For the text-containing cell, return its midpoint in (x, y) coordinate format. 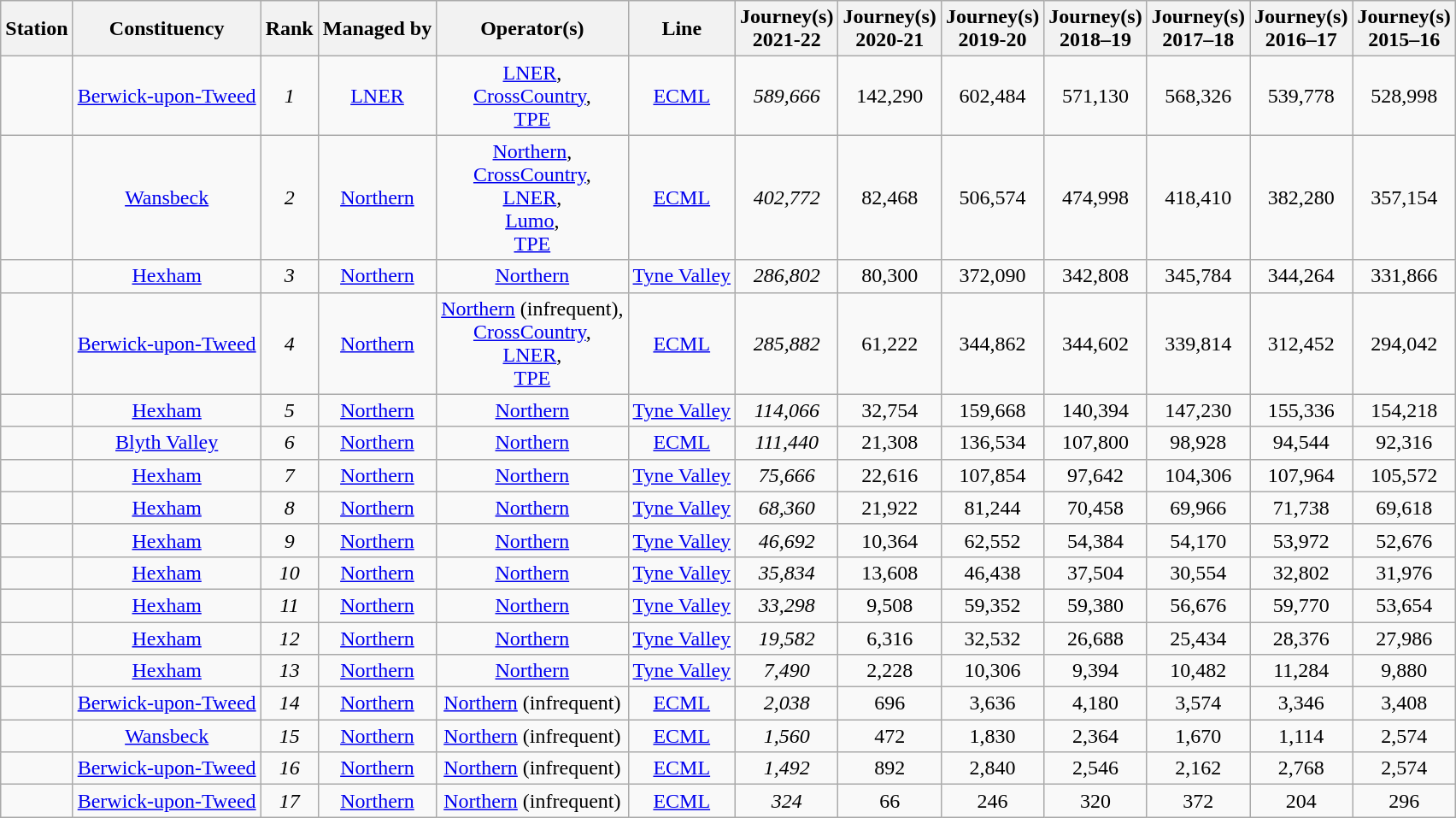
35,834 (787, 573)
32,802 (1301, 573)
107,964 (1301, 475)
11,284 (1301, 671)
140,394 (1095, 410)
320 (1095, 801)
66 (889, 801)
31,976 (1404, 573)
312,452 (1301, 344)
589,666 (787, 96)
147,230 (1198, 410)
10 (289, 573)
7 (289, 475)
892 (889, 768)
Line (682, 29)
9,508 (889, 605)
80,300 (889, 276)
571,130 (1095, 96)
19,582 (787, 639)
54,384 (1095, 540)
539,778 (1301, 96)
32,754 (889, 410)
Journey(s)2018–19 (1095, 29)
17 (289, 801)
LNER,CrossCountry,TPE (532, 96)
Station (37, 29)
528,998 (1404, 96)
21,922 (889, 508)
107,800 (1095, 443)
1 (289, 96)
154,218 (1404, 410)
568,326 (1198, 96)
696 (889, 703)
92,316 (1404, 443)
472 (889, 736)
155,336 (1301, 410)
136,534 (992, 443)
Rank (289, 29)
296 (1404, 801)
Northern (infrequent),CrossCountry,LNER,TPE (532, 344)
372 (1198, 801)
Northern,CrossCountry,LNER,Lumo,TPE (532, 197)
372,090 (992, 276)
Operator(s) (532, 29)
342,808 (1095, 276)
Blyth Valley (167, 443)
474,998 (1095, 197)
69,966 (1198, 508)
246 (992, 801)
344,862 (992, 344)
16 (289, 768)
81,244 (992, 508)
14 (289, 703)
114,066 (787, 410)
7,490 (787, 671)
53,972 (1301, 540)
69,618 (1404, 508)
402,772 (787, 197)
142,290 (889, 96)
418,410 (1198, 197)
28,376 (1301, 639)
2,364 (1095, 736)
4 (289, 344)
4,180 (1095, 703)
286,802 (787, 276)
3,574 (1198, 703)
2,038 (787, 703)
1,492 (787, 768)
1,830 (992, 736)
59,352 (992, 605)
11 (289, 605)
10,306 (992, 671)
56,676 (1198, 605)
344,602 (1095, 344)
61,222 (889, 344)
382,280 (1301, 197)
54,170 (1198, 540)
13 (289, 671)
2,768 (1301, 768)
37,504 (1095, 573)
30,554 (1198, 573)
285,882 (787, 344)
Journey(s)2020-21 (889, 29)
9 (289, 540)
Journey(s)2021-22 (787, 29)
3,408 (1404, 703)
59,770 (1301, 605)
15 (289, 736)
104,306 (1198, 475)
21,308 (889, 443)
Journey(s)2017–18 (1198, 29)
111,440 (787, 443)
159,668 (992, 410)
9,880 (1404, 671)
10,482 (1198, 671)
357,154 (1404, 197)
6,316 (889, 639)
344,264 (1301, 276)
68,360 (787, 508)
2,162 (1198, 768)
324 (787, 801)
Journey(s)2016–17 (1301, 29)
5 (289, 410)
Journey(s)2019-20 (992, 29)
2,840 (992, 768)
46,692 (787, 540)
204 (1301, 801)
26,688 (1095, 639)
13,608 (889, 573)
3 (289, 276)
27,986 (1404, 639)
9,394 (1095, 671)
1,670 (1198, 736)
71,738 (1301, 508)
25,434 (1198, 639)
46,438 (992, 573)
1,114 (1301, 736)
97,642 (1095, 475)
94,544 (1301, 443)
3,636 (992, 703)
82,468 (889, 197)
339,814 (1198, 344)
1,560 (787, 736)
52,676 (1404, 540)
107,854 (992, 475)
Managed by (377, 29)
53,654 (1404, 605)
75,666 (787, 475)
59,380 (1095, 605)
6 (289, 443)
3,346 (1301, 703)
33,298 (787, 605)
345,784 (1198, 276)
LNER (377, 96)
12 (289, 639)
2 (289, 197)
10,364 (889, 540)
294,042 (1404, 344)
32,532 (992, 639)
Journey(s)2015–16 (1404, 29)
2,228 (889, 671)
Constituency (167, 29)
62,552 (992, 540)
105,572 (1404, 475)
331,866 (1404, 276)
2,546 (1095, 768)
602,484 (992, 96)
98,928 (1198, 443)
22,616 (889, 475)
70,458 (1095, 508)
506,574 (992, 197)
8 (289, 508)
